Locate the cell with the specified text and output its [X, Y] center coordinate. 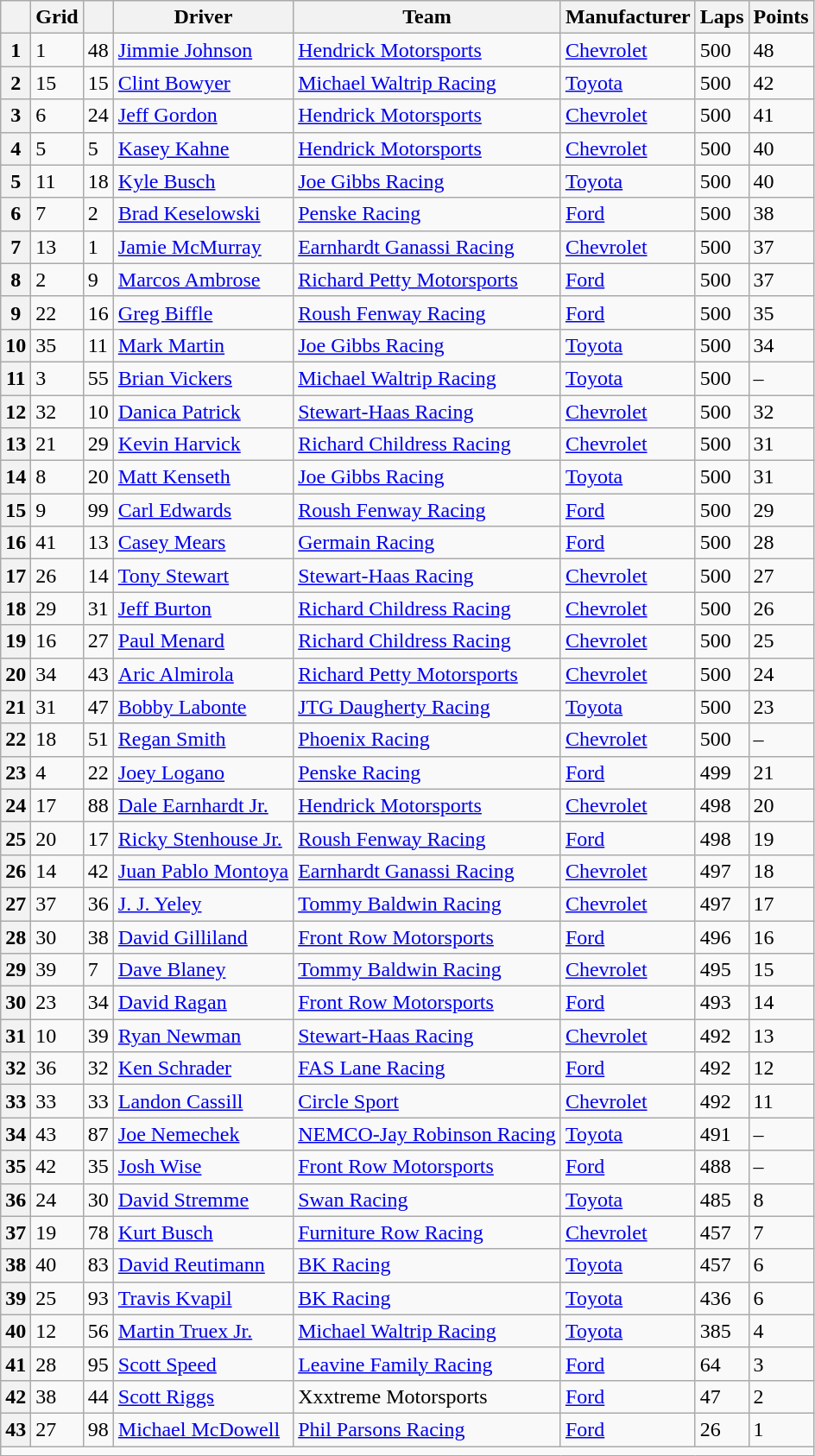
55 [98, 378]
Kevin Harvick [203, 444]
496 [722, 936]
Phil Parsons Racing [427, 1429]
Dale Earnhardt Jr. [203, 805]
Team [427, 17]
83 [98, 1265]
David Reutimann [203, 1265]
Jimmie Johnson [203, 50]
J. J. Yeley [203, 904]
Furniture Row Racing [427, 1232]
Greg Biffle [203, 312]
NEMCO-Jay Robinson Racing [427, 1134]
56 [98, 1331]
Kasey Kahne [203, 148]
87 [98, 1134]
Michael McDowell [203, 1429]
Ken Schrader [203, 1068]
Germain Racing [427, 543]
Paul Menard [203, 641]
385 [722, 1331]
88 [98, 805]
Matt Kenseth [203, 477]
Josh Wise [203, 1167]
JTG Daugherty Racing [427, 707]
99 [98, 510]
Brad Keselowski [203, 214]
Circle Sport [427, 1101]
Scott Speed [203, 1364]
Brian Vickers [203, 378]
Travis Kvapil [203, 1298]
Leavine Family Racing [427, 1364]
Kyle Busch [203, 181]
485 [722, 1200]
Carl Edwards [203, 510]
436 [722, 1298]
David Ragan [203, 1003]
Danica Patrick [203, 412]
Jamie McMurray [203, 247]
491 [722, 1134]
Martin Truex Jr. [203, 1331]
FAS Lane Racing [427, 1068]
44 [98, 1396]
95 [98, 1364]
499 [722, 772]
98 [98, 1429]
Kurt Busch [203, 1232]
Tony Stewart [203, 576]
Bobby Labonte [203, 707]
493 [722, 1003]
51 [98, 740]
Landon Cassill [203, 1101]
Mark Martin [203, 345]
Driver [203, 17]
Juan Pablo Montoya [203, 871]
Laps [722, 17]
Xxxtreme Motorsports [427, 1396]
Ricky Stenhouse Jr. [203, 838]
Casey Mears [203, 543]
Dave Blaney [203, 970]
Grid [57, 17]
Jeff Burton [203, 608]
Swan Racing [427, 1200]
David Stremme [203, 1200]
78 [98, 1232]
Joey Logano [203, 772]
Manufacturer [628, 17]
Ryan Newman [203, 1036]
Clint Bowyer [203, 83]
Aric Almirola [203, 674]
488 [722, 1167]
64 [722, 1364]
Phoenix Racing [427, 740]
David Gilliland [203, 936]
Marcos Ambrose [203, 280]
Points [780, 17]
93 [98, 1298]
Scott Riggs [203, 1396]
Regan Smith [203, 740]
495 [722, 970]
Joe Nemechek [203, 1134]
Jeff Gordon [203, 116]
